Determine the (x, y) coordinate at the center of the cell enclosing the given text.  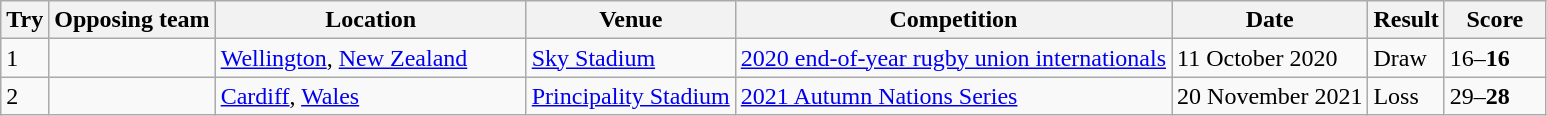
1 (25, 58)
Principality Stadium (630, 96)
2 (25, 96)
Loss (1406, 96)
Cardiff, Wales (370, 96)
Score (1494, 20)
Sky Stadium (630, 58)
Date (1270, 20)
20 November 2021 (1270, 96)
16–16 (1494, 58)
Draw (1406, 58)
2020 end-of-year rugby union internationals (953, 58)
2021 Autumn Nations Series (953, 96)
Competition (953, 20)
Opposing team (132, 20)
Venue (630, 20)
Result (1406, 20)
11 October 2020 (1270, 58)
Try (25, 20)
29–28 (1494, 96)
Location (370, 20)
Wellington, New Zealand (370, 58)
